Identify which cell holds the provided text, then report its [x, y] central coordinate. 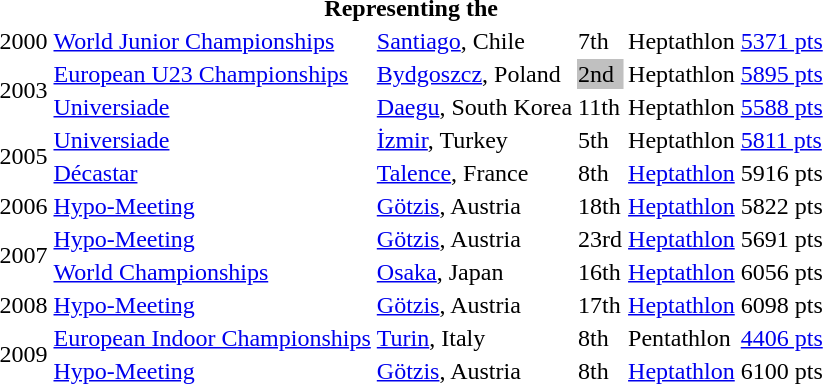
18th [600, 206]
Osaka, Japan [474, 272]
European Indoor Championships [212, 338]
7th [600, 41]
Décastar [212, 173]
Daegu, South Korea [474, 107]
17th [600, 305]
Santiago, Chile [474, 41]
Talence, France [474, 173]
Pentathlon [682, 338]
European U23 Championships [212, 74]
Bydgoszcz, Poland [474, 74]
2nd [600, 74]
World Junior Championships [212, 41]
5th [600, 140]
11th [600, 107]
16th [600, 272]
23rd [600, 239]
World Championships [212, 272]
İzmir, Turkey [474, 140]
Turin, Italy [474, 338]
